Detect which cell encompasses the target text, then output its (X, Y) center coordinate. 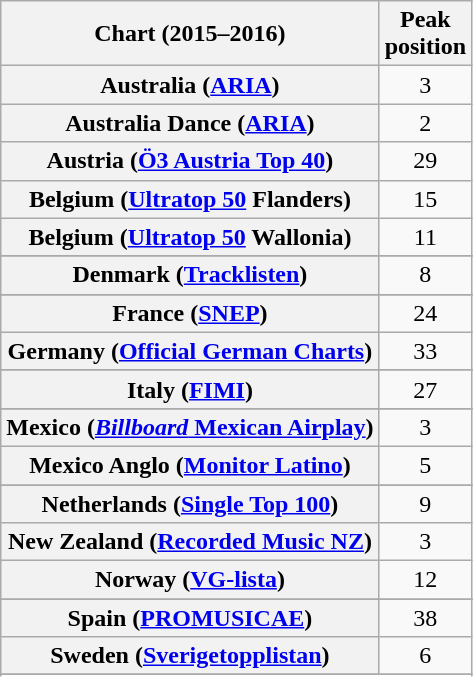
Australia (ARIA) (190, 85)
33 (425, 351)
11 (425, 237)
Chart (2015–2016) (190, 34)
Belgium (Ultratop 50 Flanders) (190, 199)
Australia Dance (ARIA) (190, 123)
New Zealand (Recorded Music NZ) (190, 542)
Mexico Anglo (Monitor Latino) (190, 465)
8 (425, 275)
Denmark (Tracklisten) (190, 275)
Spain (PROMUSICAE) (190, 618)
Norway (VG-lista) (190, 580)
29 (425, 161)
Sweden (Sverigetopplistan) (190, 656)
Italy (FIMI) (190, 389)
15 (425, 199)
9 (425, 503)
Netherlands (Single Top 100) (190, 503)
27 (425, 389)
Mexico (Billboard Mexican Airplay) (190, 427)
12 (425, 580)
Peakposition (425, 34)
24 (425, 313)
France (SNEP) (190, 313)
38 (425, 618)
6 (425, 656)
Austria (Ö3 Austria Top 40) (190, 161)
5 (425, 465)
Belgium (Ultratop 50 Wallonia) (190, 237)
2 (425, 123)
Germany (Official German Charts) (190, 351)
